Pinpoint the cell where the given text exists, returning its (x, y) midpoint coordinate. 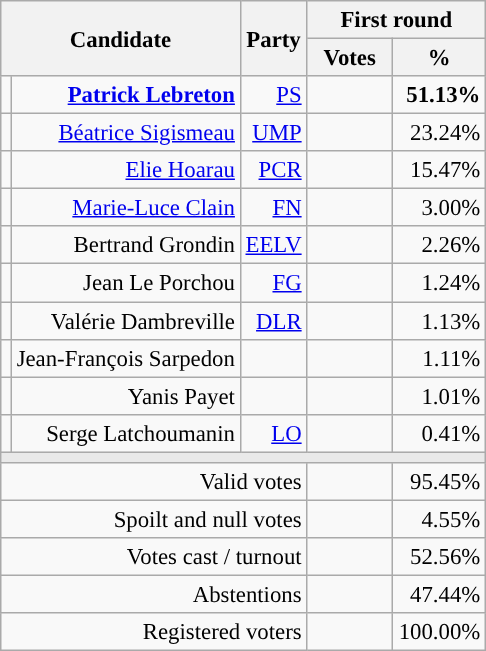
First round (396, 20)
Candidate (120, 38)
1.01% (440, 396)
15.47% (440, 170)
Votes cast / turnout (154, 557)
Spoilt and null votes (154, 519)
DLR (274, 321)
0.41% (440, 433)
Valid votes (154, 482)
4.55% (440, 519)
2.26% (440, 245)
LO (274, 433)
% (440, 58)
51.13% (440, 95)
23.24% (440, 133)
Party (274, 38)
47.44% (440, 594)
EELV (274, 245)
PS (274, 95)
FN (274, 208)
Bertrand Grondin (126, 245)
Valérie Dambreville (126, 321)
1.13% (440, 321)
1.11% (440, 358)
Votes (350, 58)
52.56% (440, 557)
UMP (274, 133)
Marie-Luce Clain (126, 208)
Registered voters (154, 632)
FG (274, 283)
3.00% (440, 208)
Béatrice Sigismeau (126, 133)
Jean Le Porchou (126, 283)
100.00% (440, 632)
95.45% (440, 482)
PCR (274, 170)
Jean-François Sarpedon (126, 358)
Patrick Lebreton (126, 95)
Abstentions (154, 594)
Serge Latchoumanin (126, 433)
1.24% (440, 283)
Elie Hoarau (126, 170)
Yanis Payet (126, 396)
